Find where the given text appears and provide that cell's center as [X, Y] coordinate. 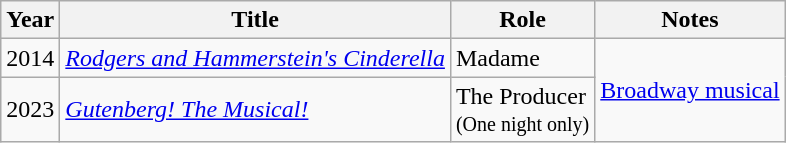
2014 [30, 58]
Broadway musical [690, 90]
Madame [522, 58]
2023 [30, 110]
The Producer(One night only) [522, 110]
Gutenberg! The Musical! [256, 110]
Role [522, 20]
Rodgers and Hammerstein's Cinderella [256, 58]
Year [30, 20]
Notes [690, 20]
Title [256, 20]
